Locate the cell with the specified text and output its (x, y) center coordinate. 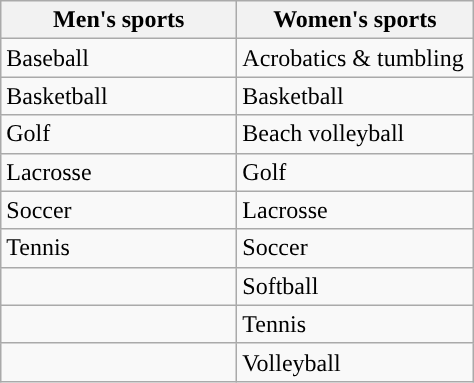
Men's sports (119, 20)
Acrobatics & tumbling (355, 58)
Women's sports (355, 20)
Softball (355, 286)
Baseball (119, 58)
Volleyball (355, 362)
Beach volleyball (355, 134)
